Determine the [X, Y] coordinate at the center of the cell enclosing the given text.  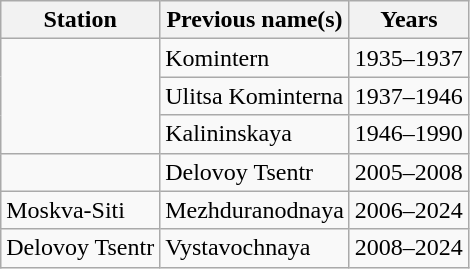
Komintern [255, 58]
2008–2024 [408, 248]
1935–1937 [408, 58]
Mezhduranodnaya [255, 210]
2006–2024 [408, 210]
Vystavochnaya [255, 248]
Moskva-Siti [80, 210]
2005–2008 [408, 172]
1946–1990 [408, 134]
Kalininskaya [255, 134]
Ulitsa Kominterna [255, 96]
Years [408, 20]
Previous name(s) [255, 20]
Station [80, 20]
1937–1946 [408, 96]
